Locate the cell with the specified text and output its (X, Y) center coordinate. 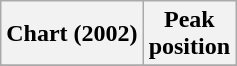
Chart (2002) (72, 34)
Peakposition (189, 34)
